Capture the cell that displays the provided text and extract its (X, Y) central coordinate. 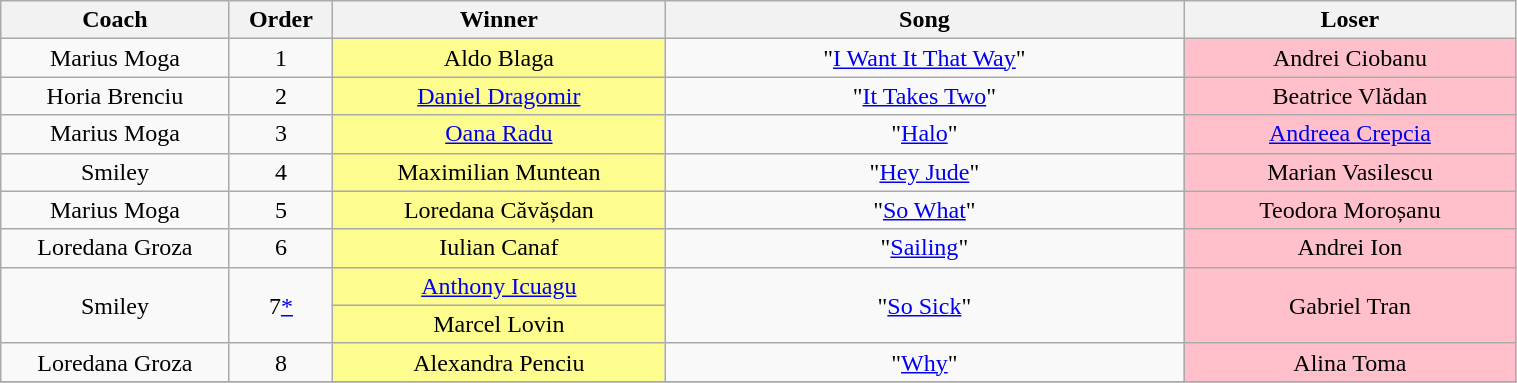
6 (281, 248)
Beatrice Vlădan (1350, 96)
1 (281, 58)
Teodora Moroșanu (1350, 210)
Marcel Lovin (499, 324)
"So What" (924, 210)
3 (281, 134)
"Hey Jude" (924, 172)
Coach (115, 20)
"Sailing" (924, 248)
Andrei Ion (1350, 248)
2 (281, 96)
Andreea Crepcia (1350, 134)
Maximilian Muntean (499, 172)
Order (281, 20)
Loser (1350, 20)
Loredana Căvășdan (499, 210)
Anthony Icuagu (499, 286)
Daniel Dragomir (499, 96)
Iulian Canaf (499, 248)
Alina Toma (1350, 362)
"Halo" (924, 134)
Marian Vasilescu (1350, 172)
Andrei Ciobanu (1350, 58)
"It Takes Two" (924, 96)
Alexandra Penciu (499, 362)
Song (924, 20)
5 (281, 210)
"Why" (924, 362)
8 (281, 362)
Winner (499, 20)
Oana Radu (499, 134)
7* (281, 305)
Aldo Blaga (499, 58)
"I Want It That Way" (924, 58)
"So Sick" (924, 305)
4 (281, 172)
Horia Brenciu (115, 96)
Gabriel Tran (1350, 305)
